For the text-containing cell, return its midpoint in (x, y) coordinate format. 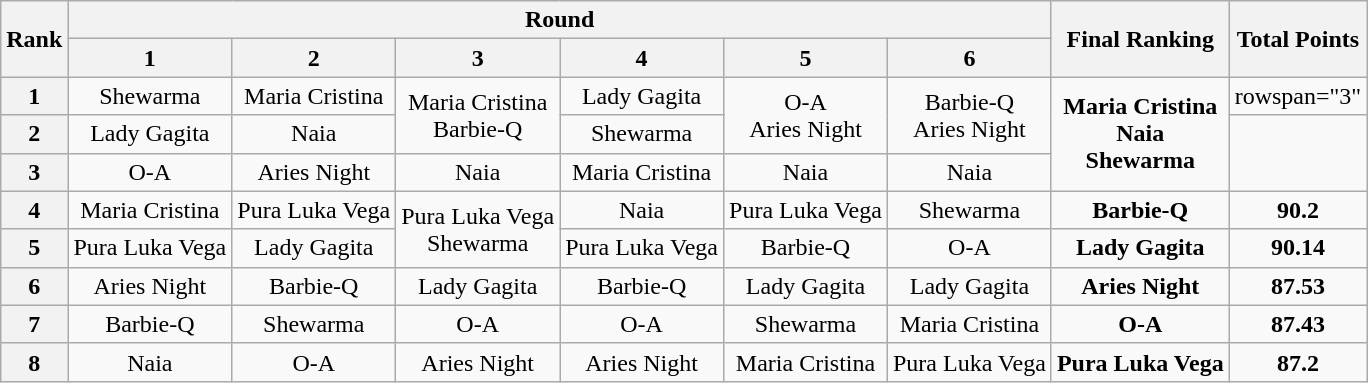
90.2 (1298, 210)
Final Ranking (1140, 39)
Maria CristinaBarbie-Q (478, 115)
87.43 (1298, 324)
87.2 (1298, 362)
8 (34, 362)
O-AAries Night (806, 115)
Rank (34, 39)
90.14 (1298, 248)
Barbie-QAries Night (969, 115)
rowspan="3" (1298, 96)
87.53 (1298, 286)
7 (34, 324)
Pura Luka VegaShewarma (478, 229)
Maria CristinaNaiaShewarma (1140, 134)
Total Points (1298, 39)
Round (560, 20)
